Capture the cell that displays the provided text and extract its (x, y) central coordinate. 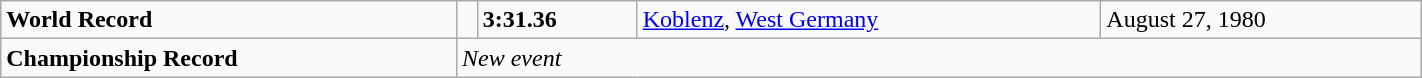
3:31.36 (557, 20)
World Record (229, 20)
August 27, 1980 (1261, 20)
Championship Record (229, 58)
New event (940, 58)
Koblenz, West Germany (869, 20)
